Pinpoint the cell where the given text exists, returning its (X, Y) midpoint coordinate. 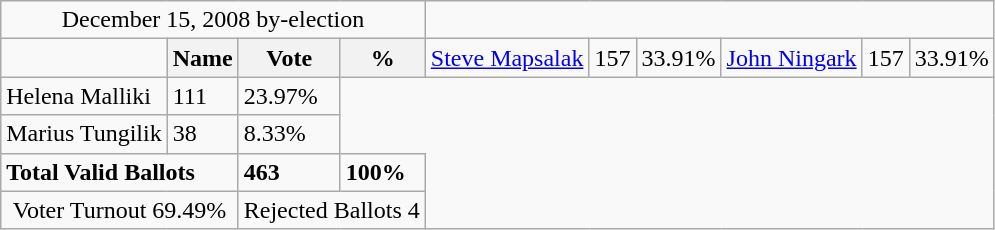
Rejected Ballots 4 (332, 210)
463 (289, 172)
Name (202, 58)
Steve Mapsalak (507, 58)
23.97% (289, 96)
Marius Tungilik (84, 134)
Helena Malliki (84, 96)
Total Valid Ballots (120, 172)
Vote (289, 58)
December 15, 2008 by-election (214, 20)
100% (382, 172)
111 (202, 96)
% (382, 58)
8.33% (289, 134)
Voter Turnout 69.49% (120, 210)
38 (202, 134)
John Ningark (792, 58)
